Locate the cell with the specified text and output its (X, Y) center coordinate. 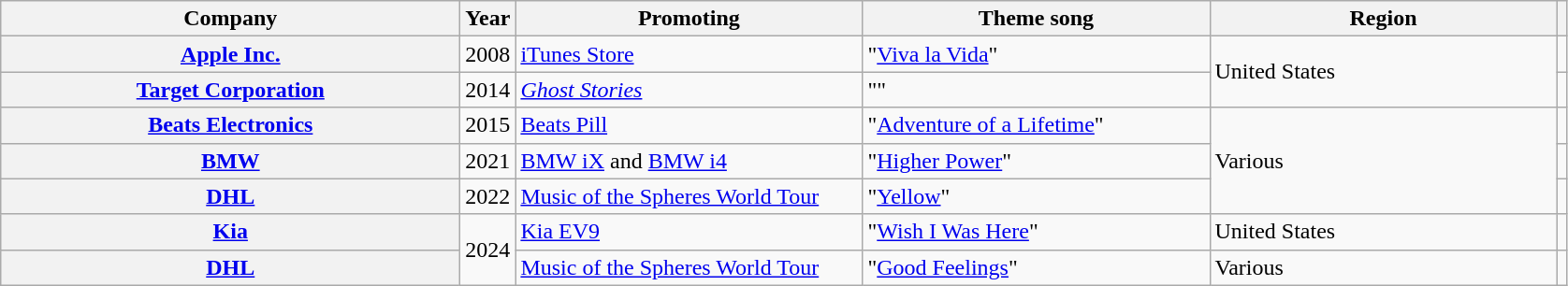
"Viva la Vida" (1037, 54)
2021 (488, 161)
"Higher Power" (1037, 161)
iTunes Store (689, 54)
BMW (230, 161)
Target Corporation (230, 90)
2014 (488, 90)
"Good Feelings" (1037, 267)
Region (1383, 19)
Beats Pill (689, 125)
"Adventure of a Lifetime" (1037, 125)
"Wish I Was Here" (1037, 232)
Company (230, 19)
Theme song (1037, 19)
2008 (488, 54)
Ghost Stories (689, 90)
Promoting (689, 19)
"" (1037, 90)
"Yellow" (1037, 196)
Kia EV9 (689, 232)
2015 (488, 125)
2022 (488, 196)
Kia (230, 232)
Beats Electronics (230, 125)
Apple Inc. (230, 54)
BMW iX and BMW i4 (689, 161)
Year (488, 19)
2024 (488, 250)
